From the cell containing the given text, extract its center point as (X, Y) coordinate. 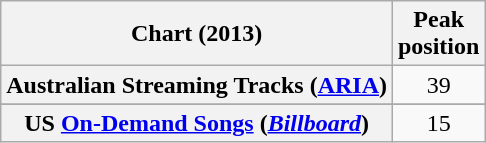
39 (438, 85)
15 (438, 123)
US On-Demand Songs (Billboard) (197, 123)
Australian Streaming Tracks (ARIA) (197, 85)
Peakposition (438, 34)
Chart (2013) (197, 34)
